Pinpoint the cell where the given text exists, returning its (X, Y) midpoint coordinate. 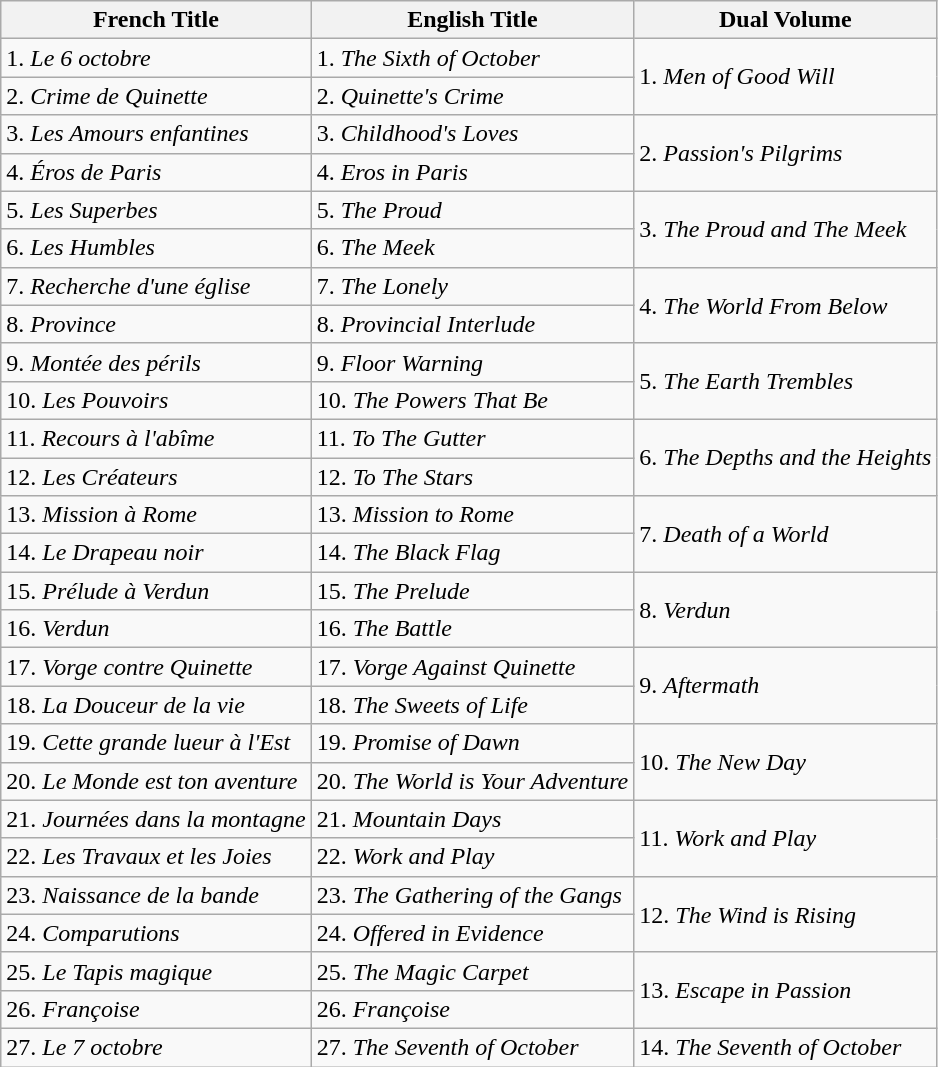
22. Les Travaux et les Joies (156, 857)
22. Work and Play (472, 857)
5. The Earth Trembles (786, 381)
12. The Wind is Rising (786, 914)
Dual Volume (786, 20)
21. Mountain Days (472, 819)
27. Le 7 octobre (156, 1047)
19. Promise of Dawn (472, 743)
15. Prélude à Verdun (156, 591)
11. To The Gutter (472, 438)
5. Les Superbes (156, 210)
6. Les Humbles (156, 248)
8. Provincial Interlude (472, 324)
7. Death of a World (786, 534)
16. Verdun (156, 629)
12. Les Créateurs (156, 477)
18. La Douceur de la vie (156, 705)
11. Recours à l'abîme (156, 438)
18. The Sweets of Life (472, 705)
7. The Lonely (472, 286)
3. The Proud and The Meek (786, 229)
17. Vorge contre Quinette (156, 667)
12. To The Stars (472, 477)
25. Le Tapis magique (156, 971)
7. Recherche d'une église (156, 286)
21. Journées dans la montagne (156, 819)
16. The Battle (472, 629)
2. Passion's Pilgrims (786, 153)
13. Mission to Rome (472, 515)
15. The Prelude (472, 591)
3. Les Amours enfantines (156, 134)
4. Éros de Paris (156, 172)
1. Le 6 octobre (156, 58)
1. Men of Good Will (786, 77)
9. Floor Warning (472, 362)
1. The Sixth of October (472, 58)
8. Province (156, 324)
27. The Seventh of October (472, 1047)
14. Le Drapeau noir (156, 553)
20. The World is Your Adventure (472, 781)
6. The Depths and the Heights (786, 457)
13. Mission à Rome (156, 515)
French Title (156, 20)
4. Eros in Paris (472, 172)
19. Cette grande lueur à l'Est (156, 743)
14. The Black Flag (472, 553)
10. The New Day (786, 762)
8. Verdun (786, 610)
English Title (472, 20)
23. Naissance de la bande (156, 895)
4. The World From Below (786, 305)
25. The Magic Carpet (472, 971)
24. Offered in Evidence (472, 933)
5. The Proud (472, 210)
6. The Meek (472, 248)
9. Aftermath (786, 686)
14. The Seventh of October (786, 1047)
13. Escape in Passion (786, 990)
24. Comparutions (156, 933)
3. Childhood's Loves (472, 134)
17. Vorge Against Quinette (472, 667)
23. The Gathering of the Gangs (472, 895)
11. Work and Play (786, 838)
20. Le Monde est ton aventure (156, 781)
2. Quinette's Crime (472, 96)
10. Les Pouvoirs (156, 400)
10. The Powers That Be (472, 400)
2. Crime de Quinette (156, 96)
9. Montée des périls (156, 362)
